Scan for the cell matching the given text and deliver its (X, Y) coordinate at center. 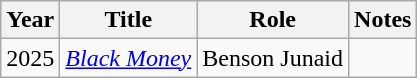
Benson Junaid (273, 58)
Black Money (128, 58)
Notes (383, 20)
2025 (30, 58)
Title (128, 20)
Role (273, 20)
Year (30, 20)
